Detect which cell encompasses the target text, then output its (x, y) center coordinate. 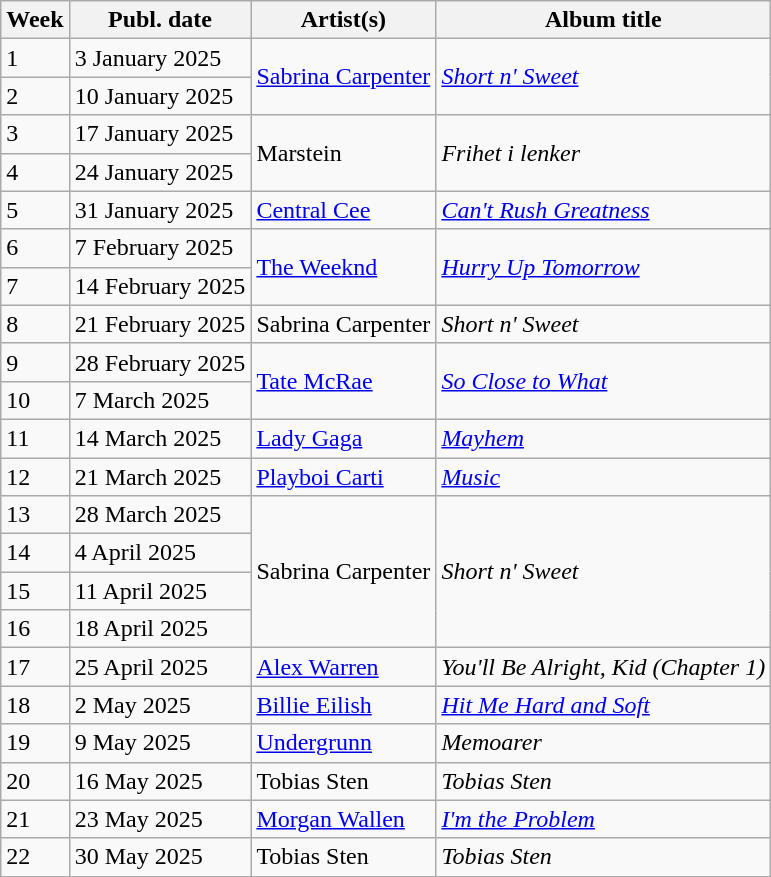
14 March 2025 (160, 438)
Artist(s) (344, 20)
11 (35, 438)
Morgan Wallen (344, 819)
You'll Be Alright, Kid (Chapter 1) (604, 667)
19 (35, 743)
Alex Warren (344, 667)
28 February 2025 (160, 362)
18 (35, 705)
13 (35, 515)
So Close to What (604, 381)
Tate McRae (344, 381)
30 May 2025 (160, 857)
16 (35, 629)
2 May 2025 (160, 705)
Marstein (344, 153)
Undergrunn (344, 743)
2 (35, 96)
17 (35, 667)
Week (35, 20)
Publ. date (160, 20)
23 May 2025 (160, 819)
1 (35, 58)
9 May 2025 (160, 743)
7 March 2025 (160, 400)
8 (35, 324)
Central Cee (344, 210)
I'm the Problem (604, 819)
14 February 2025 (160, 286)
10 (35, 400)
3 January 2025 (160, 58)
11 April 2025 (160, 591)
14 (35, 553)
6 (35, 248)
24 January 2025 (160, 172)
31 January 2025 (160, 210)
7 February 2025 (160, 248)
17 January 2025 (160, 134)
10 January 2025 (160, 96)
4 April 2025 (160, 553)
12 (35, 477)
16 May 2025 (160, 781)
9 (35, 362)
Can't Rush Greatness (604, 210)
4 (35, 172)
22 (35, 857)
Hit Me Hard and Soft (604, 705)
18 April 2025 (160, 629)
20 (35, 781)
3 (35, 134)
The Weeknd (344, 267)
21 March 2025 (160, 477)
7 (35, 286)
Mayhem (604, 438)
Album title (604, 20)
Billie Eilish (344, 705)
15 (35, 591)
Frihet i lenker (604, 153)
Music (604, 477)
Hurry Up Tomorrow (604, 267)
21 February 2025 (160, 324)
5 (35, 210)
Memoarer (604, 743)
Lady Gaga (344, 438)
25 April 2025 (160, 667)
21 (35, 819)
Playboi Carti (344, 477)
28 March 2025 (160, 515)
